Capture the cell that displays the provided text and extract its [x, y] central coordinate. 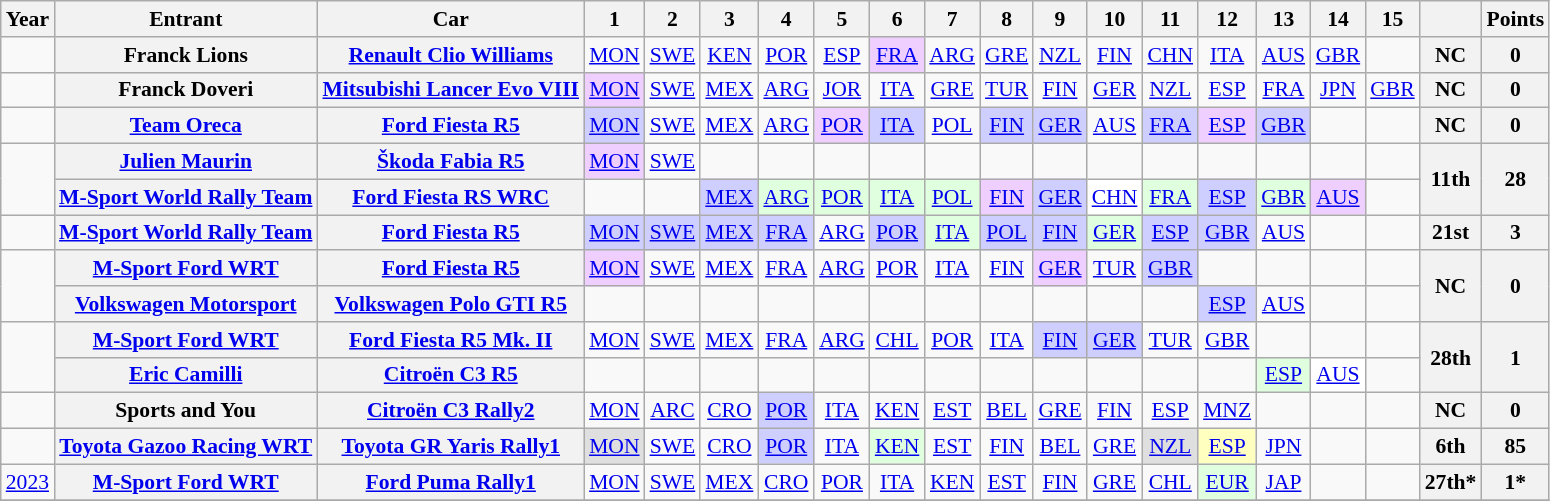
6th [1451, 447]
EUR [1227, 482]
Car [450, 19]
11th [1451, 180]
27th* [1451, 482]
ARC [673, 411]
15 [1392, 19]
Entrant [186, 19]
28 [1515, 180]
13 [1284, 19]
Points [1515, 19]
MNZ [1227, 411]
Volkswagen Motorsport [186, 304]
11 [1170, 19]
Mitsubishi Lancer Evo VIII [450, 90]
4 [786, 19]
Year [28, 19]
1* [1515, 482]
Škoda Fabia R5 [450, 162]
Franck Doveri [186, 90]
2 [673, 19]
Citroën C3 Rally2 [450, 411]
Toyota GR Yaris Rally1 [450, 447]
Ford Fiesta RS WRC [450, 197]
12 [1227, 19]
Ford Fiesta R5 Mk. II [450, 340]
JAP [1284, 482]
Ford Puma Rally1 [450, 482]
2023 [28, 482]
7 [952, 19]
Sports and You [186, 411]
Volkswagen Polo GTI R5 [450, 304]
Team Oreca [186, 126]
21st [1451, 233]
8 [1006, 19]
Renault Clio Williams [450, 55]
Eric Camilli [186, 375]
Julien Maurin [186, 162]
14 [1338, 19]
Citroën C3 R5 [450, 375]
10 [1115, 19]
5 [842, 19]
JOR [842, 90]
85 [1515, 447]
9 [1060, 19]
Franck Lions [186, 55]
28th [1451, 358]
Toyota Gazoo Racing WRT [186, 447]
6 [897, 19]
